Return the (x, y) coordinate for the center point of the cell that contains the specified text.  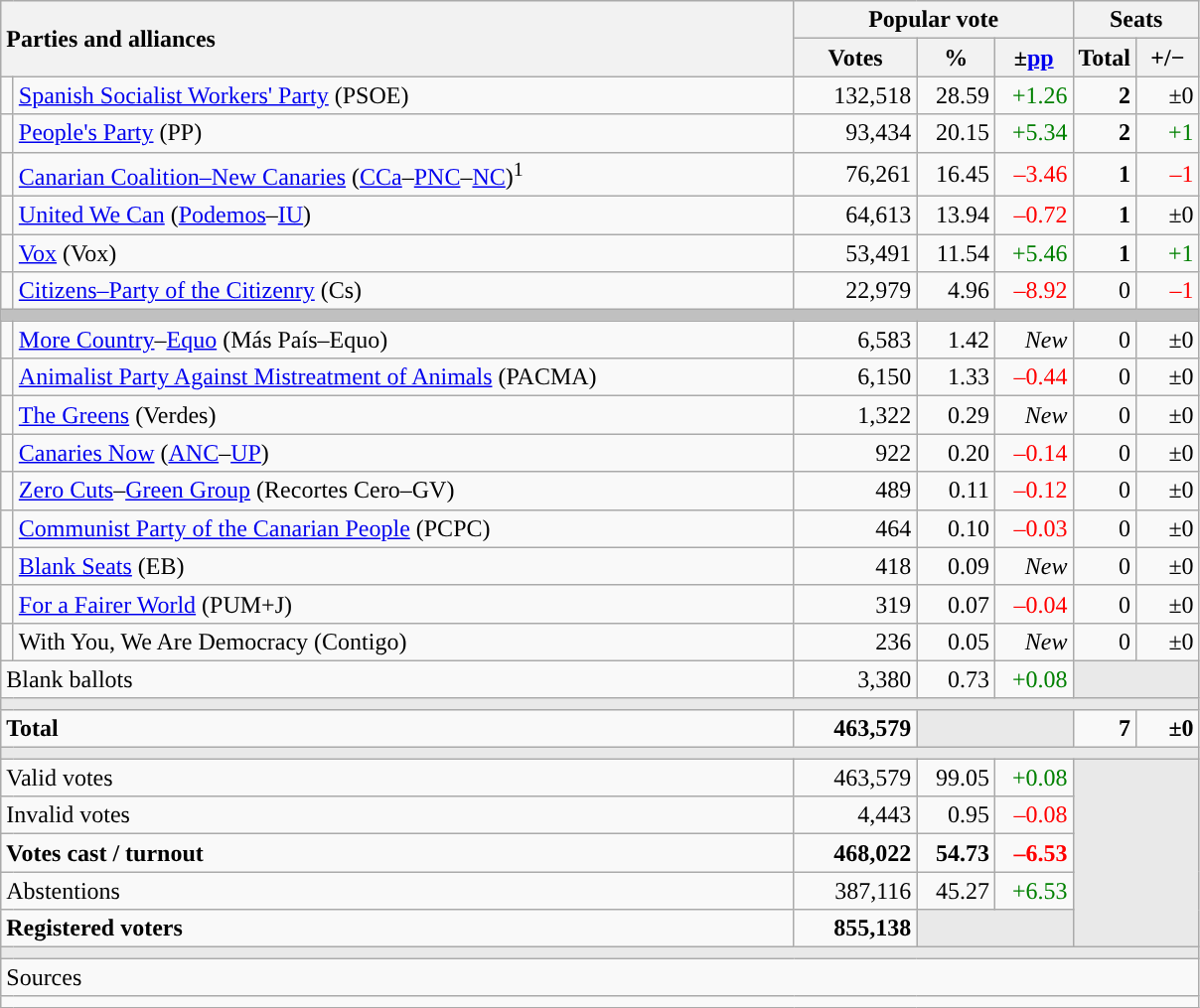
4.96 (956, 291)
Canaries Now (ANC–UP) (403, 453)
28.59 (956, 95)
0.73 (956, 679)
6,150 (855, 377)
–0.72 (1033, 216)
99.05 (956, 778)
387,116 (855, 891)
The Greens (Verdes) (403, 415)
93,434 (855, 133)
For a Fairer World (PUM+J) (403, 604)
0.11 (956, 491)
–0.44 (1033, 377)
Sources (600, 977)
–0.04 (1033, 604)
236 (855, 642)
Valid votes (397, 778)
Seats (1136, 20)
464 (855, 528)
7 (1105, 728)
76,261 (855, 175)
4,443 (855, 815)
Canarian Coalition–New Canaries (CCa–PNC–NC)1 (403, 175)
–8.92 (1033, 291)
Citizens–Party of the Citizenry (Cs) (403, 291)
468,022 (855, 853)
Votes cast / turnout (397, 853)
Votes (855, 58)
Vox (Vox) (403, 253)
20.15 (956, 133)
Zero Cuts–Green Group (Recortes Cero–GV) (403, 491)
54.73 (956, 853)
922 (855, 453)
+6.53 (1033, 891)
132,518 (855, 95)
Popular vote (934, 20)
–6.53 (1033, 853)
+/− (1168, 58)
% (956, 58)
0.29 (956, 415)
53,491 (855, 253)
0.09 (956, 566)
855,138 (855, 929)
1.33 (956, 377)
418 (855, 566)
3,380 (855, 679)
Animalist Party Against Mistreatment of Animals (PACMA) (403, 377)
United We Can (Podemos–IU) (403, 216)
Parties and alliances (397, 39)
±pp (1033, 58)
13.94 (956, 216)
489 (855, 491)
–0.03 (1033, 528)
6,583 (855, 340)
64,613 (855, 216)
–0.12 (1033, 491)
16.45 (956, 175)
1.42 (956, 340)
1,322 (855, 415)
With You, We Are Democracy (Contigo) (403, 642)
Registered voters (397, 929)
319 (855, 604)
More Country–Equo (Más País–Equo) (403, 340)
11.54 (956, 253)
People's Party (PP) (403, 133)
+5.46 (1033, 253)
–0.14 (1033, 453)
Spanish Socialist Workers' Party (PSOE) (403, 95)
0.05 (956, 642)
0.20 (956, 453)
0.95 (956, 815)
45.27 (956, 891)
Abstentions (397, 891)
0.10 (956, 528)
Invalid votes (397, 815)
–0.08 (1033, 815)
Blank Seats (EB) (403, 566)
+5.34 (1033, 133)
+1.26 (1033, 95)
Communist Party of the Canarian People (PCPC) (403, 528)
Blank ballots (397, 679)
0.07 (956, 604)
–3.46 (1033, 175)
22,979 (855, 291)
